Pinpoint the cell where the given text exists, returning its [x, y] midpoint coordinate. 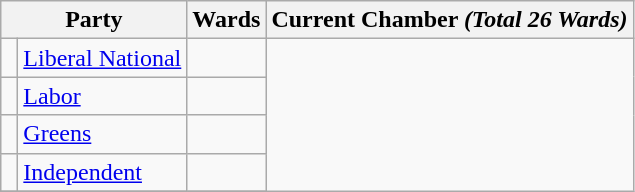
Labor [102, 96]
Current Chamber (Total 26 Wards) [450, 20]
Party [94, 20]
Liberal National [102, 58]
Independent [102, 172]
Wards [226, 20]
Greens [102, 134]
